Find where the given text appears and provide that cell's center as [X, Y] coordinate. 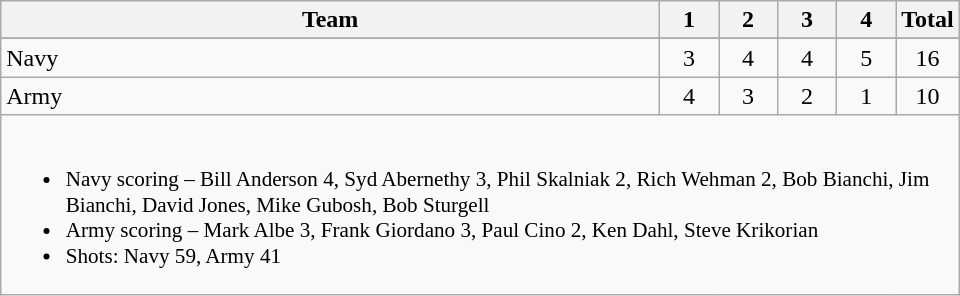
16 [928, 58]
Army [330, 96]
Navy [330, 58]
Total [928, 20]
5 [866, 58]
Team [330, 20]
10 [928, 96]
